Extract the [X, Y] coordinate from the center of the cell holding the provided text.  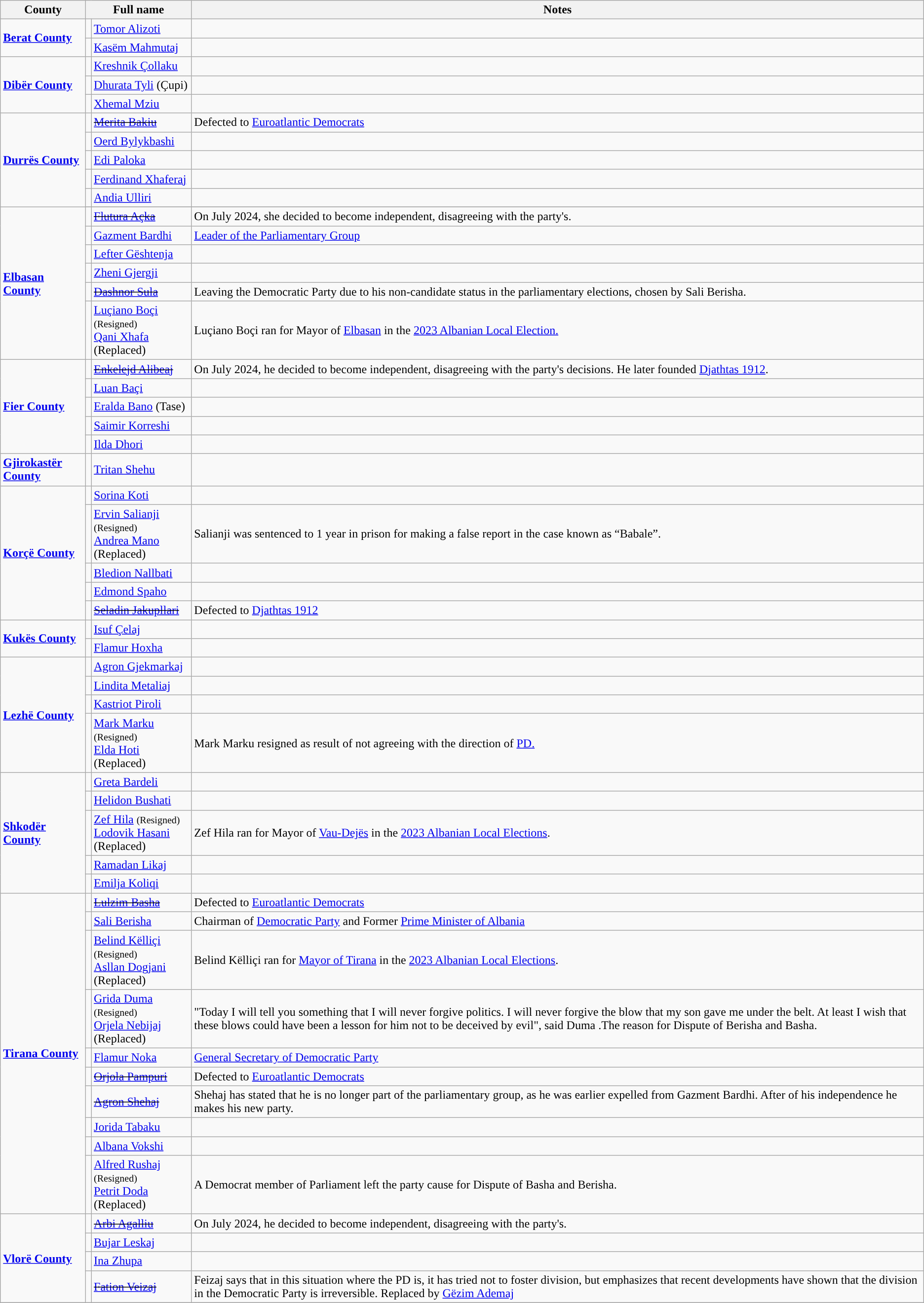
Lulzim Basha [141, 902]
Andia Ulliri [141, 197]
Merita Bakiu [141, 122]
Flamur Hoxha [141, 648]
Gjirokastër County [43, 470]
Jorida Tabaku [141, 1127]
Chairman of Democratic Party and Former Prime Minister of Albania [558, 921]
Agron Shehaj [141, 1102]
Fation Veizaj [141, 1286]
Defected to Djathtas 1912 [558, 610]
Sorina Koti [141, 495]
Isuf Çelaj [141, 629]
Berat County [43, 38]
Kasëm Mahmutaj [141, 47]
On July 2024, he decided to become independent, disagreeing with the party's decisions. He later founded Djathtas 1912. [558, 369]
Albana Vokshi [141, 1146]
General Secretary of Democratic Party [558, 1057]
Orjola Pampuri [141, 1076]
Belind Këlliçi (Resigned) Asllan Dogjani (Replaced) [141, 959]
Luçiano Boçi ran for Mayor of Elbasan in the 2023 Albanian Local Election. [558, 331]
On July 2024, he decided to become independent, disagreeing with the party's. [558, 1224]
Arbi Agalliu [141, 1224]
Tritan Shehu [141, 470]
Belind Këlliçi ran for Mayor of Tirana in the 2023 Albanian Local Elections. [558, 959]
Bujar Leskaj [141, 1242]
Ilda Dhori [141, 444]
Notes [558, 10]
Lefter Gështenja [141, 254]
Fier County [43, 407]
Dibër County [43, 85]
Greta Bardeli [141, 782]
Leaving the Democratic Party due to his non-candidate status in the parliamentary elections, chosen by Sali Berisha. [558, 292]
Kreshnik Çollaku [141, 66]
Oerd Bylykbashi [141, 141]
Agron Gjekmarkaj [141, 667]
Ferdinand Xhaferaj [141, 179]
Salianji was sentenced to 1 year in prison for making a false report in the case known as “Babale”. [558, 534]
Edmond Spaho [141, 591]
Tirana County [43, 1053]
Edi Paloka [141, 160]
Elbasan County [43, 283]
Enkelejd Alibeaj [141, 369]
Saimir Korreshi [141, 425]
Lezhë County [43, 715]
Flamur Noka [141, 1057]
Alfred Rushaj (Resigned) Petrit Doda (Replaced) [141, 1185]
Dhurata Tyli (Çupi) [141, 85]
Zef Hila (Resigned) Lodovik Hasani (Replaced) [141, 833]
Korçë County [43, 553]
Gazment Bardhi [141, 235]
Seladin Jakupllari [141, 610]
Zheni Gjergji [141, 273]
Dashnor Sula [141, 292]
Leader of the Parliamentary Group [558, 235]
Ina Zhupa [141, 1261]
Durrës County [43, 160]
Tomor Alizoti [141, 29]
Sali Berisha [141, 921]
Vlorë County [43, 1259]
Mark Marku resigned as result of not agreeing with the direction of PD. [558, 743]
Helidon Bushati [141, 801]
Zef Hila ran for Mayor of Vau-Dejës in the 2023 Albanian Local Elections. [558, 833]
Kastriot Piroli [141, 704]
Lindita Metaliaj [141, 686]
Emilja Koliqi [141, 883]
Ervin Salianji (Resigned) Andrea Mano (Replaced) [141, 534]
Full name [138, 10]
Luan Baçi [141, 388]
Xhemal Mziu [141, 104]
Grida Duma (Resigned) Orjela Nebijaj (Replaced) [141, 1019]
Luçiano Boçi (Resigned) Qani Xhafa (Replaced) [141, 331]
Flutura Açka [141, 216]
Ramadan Likaj [141, 865]
Shkodër County [43, 833]
County [43, 10]
A Democrat member of Parliament left the party cause for Dispute of Basha and Berisha. [558, 1185]
On July 2024, she decided to become independent, disagreeing with the party's. [558, 216]
Eralda Bano (Tase) [141, 407]
Mark Marku (Resigned) Elda Hoti (Replaced) [141, 743]
Kukës County [43, 639]
Bledion Nallbati [141, 573]
